Search for the cell housing the specified text and yield its (x, y) center coordinate. 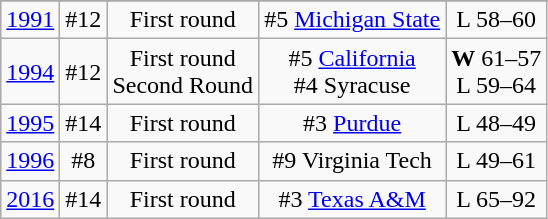
L 48–49 (496, 123)
1991 (30, 20)
W 61–57L 59–64 (496, 72)
1995 (30, 123)
First roundSecond Round (183, 72)
#3 Purdue (352, 123)
#3 Texas A&M (352, 199)
L 58–60 (496, 20)
#5 California#4 Syracuse (352, 72)
#8 (84, 161)
2016 (30, 199)
1996 (30, 161)
L 65–92 (496, 199)
#5 Michigan State (352, 20)
#9 Virginia Tech (352, 161)
L 49–61 (496, 161)
1994 (30, 72)
